Determine the [X, Y] coordinate at the center of the cell enclosing the given text.  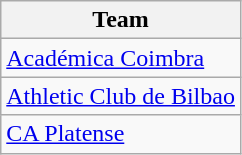
Team [121, 20]
CA Platense [121, 134]
Académica Coimbra [121, 58]
Athletic Club de Bilbao [121, 96]
